Pinpoint the cell where the given text exists, returning its [X, Y] midpoint coordinate. 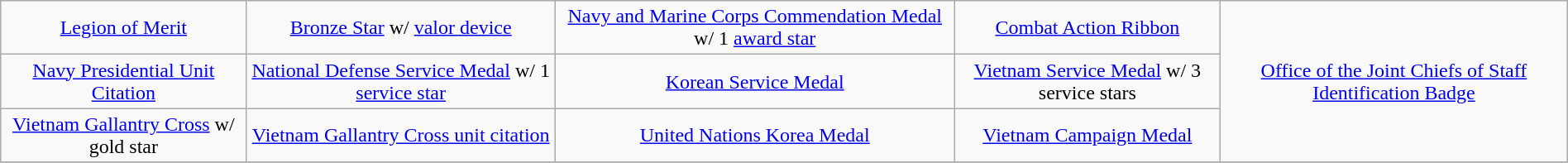
Vietnam Service Medal w/ 3 service stars [1088, 81]
Office of the Joint Chiefs of Staff Identification Badge [1394, 81]
Legion of Merit [124, 28]
Vietnam Gallantry Cross unit citation [400, 136]
Vietnam Campaign Medal [1088, 136]
Korean Service Medal [754, 81]
United Nations Korea Medal [754, 136]
Bronze Star w/ valor device [400, 28]
Vietnam Gallantry Cross w/ gold star [124, 136]
National Defense Service Medal w/ 1 service star [400, 81]
Navy Presidential Unit Citation [124, 81]
Combat Action Ribbon [1088, 28]
Navy and Marine Corps Commendation Medal w/ 1 award star [754, 28]
